From the cell containing the given text, extract its center point as (x, y) coordinate. 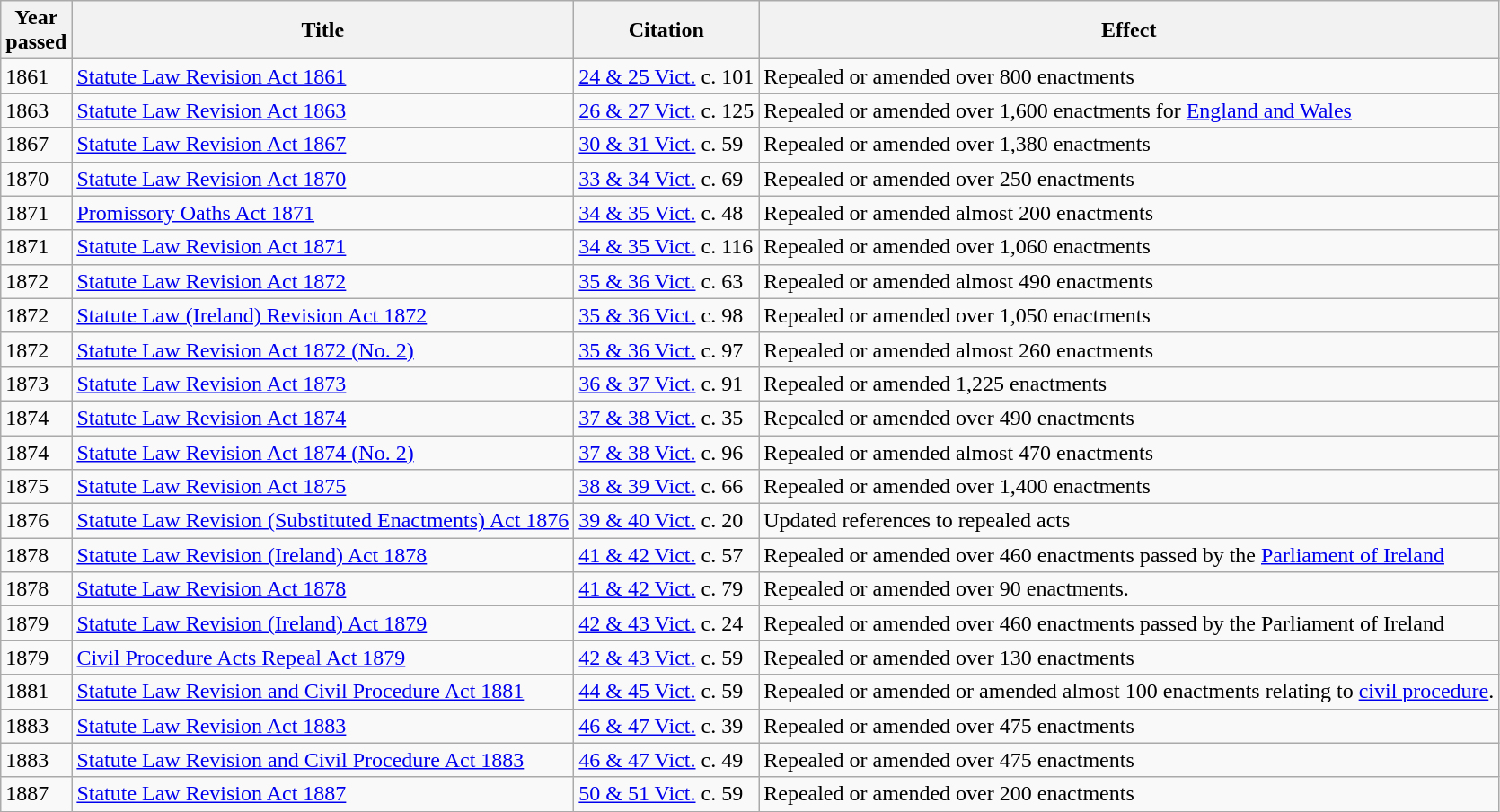
38 & 39 Vict. c. 66 (666, 487)
Repealed or amended over 1,600 enactments for England and Wales (1129, 110)
37 & 38 Vict. c. 96 (666, 452)
Statute Law Revision Act 1867 (323, 145)
1887 (36, 794)
Promissory Oaths Act 1871 (323, 213)
35 & 36 Vict. c. 97 (666, 349)
Civil Procedure Acts Repeal Act 1879 (323, 658)
50 & 51 Vict. c. 59 (666, 794)
Statute Law Revision and Civil Procedure Act 1883 (323, 760)
26 & 27 Vict. c. 125 (666, 110)
Statute Law Revision Act 1870 (323, 179)
Repealed or amended or amended almost 100 enactments relating to civil procedure. (1129, 692)
34 & 35 Vict. c. 48 (666, 213)
24 & 25 Vict. c. 101 (666, 76)
Repealed or amended over 1,050 enactments (1129, 315)
42 & 43 Vict. c. 24 (666, 623)
Repealed or amended over 1,400 enactments (1129, 487)
36 & 37 Vict. c. 91 (666, 384)
Citation (666, 31)
Repealed or amended over 1,060 enactments (1129, 247)
Yearpassed (36, 31)
Statute Law Revision Act 1872 (323, 281)
Repealed or amended over 250 enactments (1129, 179)
Repealed or amended almost 260 enactments (1129, 349)
Effect (1129, 31)
35 & 36 Vict. c. 98 (666, 315)
Repealed or amended over 200 enactments (1129, 794)
Repealed or amended over 1,380 enactments (1129, 145)
Statute Law Revision Act 1874 (323, 418)
1873 (36, 384)
1881 (36, 692)
Statute Law Revision Act 1873 (323, 384)
30 & 31 Vict. c. 59 (666, 145)
Statute Law Revision Act 1863 (323, 110)
39 & 40 Vict. c. 20 (666, 521)
Repealed or amended almost 470 enactments (1129, 452)
1875 (36, 487)
33 & 34 Vict. c. 69 (666, 179)
Statute Law Revision Act 1871 (323, 247)
1861 (36, 76)
1876 (36, 521)
Repealed or amended over 490 enactments (1129, 418)
1863 (36, 110)
Statute Law Revision Act 1874 (No. 2) (323, 452)
41 & 42 Vict. c. 57 (666, 555)
44 & 45 Vict. c. 59 (666, 692)
Statute Law Revision Act 1878 (323, 589)
Repealed or amended over 800 enactments (1129, 76)
Repealed or amended almost 200 enactments (1129, 213)
Statute Law Revision Act 1875 (323, 487)
Statute Law Revision Act 1887 (323, 794)
42 & 43 Vict. c. 59 (666, 658)
46 & 47 Vict. c. 49 (666, 760)
Repealed or amended over 90 enactments. (1129, 589)
Repealed or amended almost 490 enactments (1129, 281)
Statute Law Revision and Civil Procedure Act 1881 (323, 692)
Statute Law Revision (Ireland) Act 1878 (323, 555)
Updated references to repealed acts (1129, 521)
34 & 35 Vict. c. 116 (666, 247)
Repealed or amended 1,225 enactments (1129, 384)
37 & 38 Vict. c. 35 (666, 418)
1870 (36, 179)
Statute Law Revision (Ireland) Act 1879 (323, 623)
Statute Law Revision Act 1861 (323, 76)
Repealed or amended over 130 enactments (1129, 658)
1867 (36, 145)
Statute Law (Ireland) Revision Act 1872 (323, 315)
Statute Law Revision Act 1883 (323, 726)
46 & 47 Vict. c. 39 (666, 726)
Statute Law Revision (Substituted Enactments) Act 1876 (323, 521)
Statute Law Revision Act 1872 (No. 2) (323, 349)
35 & 36 Vict. c. 63 (666, 281)
41 & 42 Vict. c. 79 (666, 589)
Title (323, 31)
